Return the (x, y) coordinate for the center point of the cell that contains the specified text.  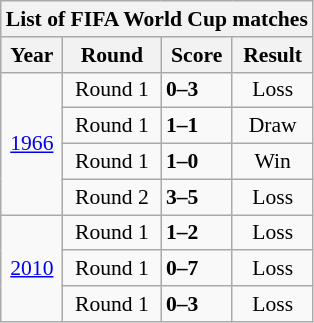
Year (32, 55)
Result (272, 55)
0–7 (197, 269)
2010 (32, 268)
3–5 (197, 197)
Win (272, 162)
List of FIFA World Cup matches (157, 19)
Draw (272, 126)
Round (112, 55)
1966 (32, 143)
Score (197, 55)
1–2 (197, 233)
1–1 (197, 126)
Round 2 (112, 197)
1–0 (197, 162)
